Determine the (X, Y) coordinate at the center of the cell enclosing the given text.  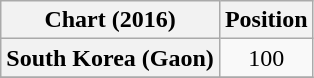
Chart (2016) (110, 20)
South Korea (Gaon) (110, 58)
Position (266, 20)
100 (266, 58)
